Return (X, Y) of the center of cell containing provided text 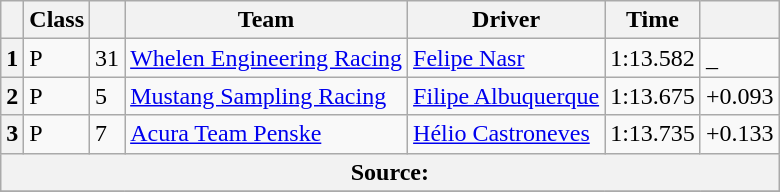
Driver (506, 20)
Acura Team Penske (266, 134)
+0.133 (740, 134)
Mustang Sampling Racing (266, 96)
+0.093 (740, 96)
Hélio Castroneves (506, 134)
1:13.675 (653, 96)
2 (12, 96)
3 (12, 134)
5 (108, 96)
1:13.582 (653, 58)
Filipe Albuquerque (506, 96)
Class (57, 20)
Whelen Engineering Racing (266, 58)
1 (12, 58)
Source: (390, 172)
Felipe Nasr (506, 58)
_ (740, 58)
7 (108, 134)
Time (653, 20)
1:13.735 (653, 134)
Team (266, 20)
31 (108, 58)
